Output the [X, Y] coordinate of the center of the cell containing the given text.  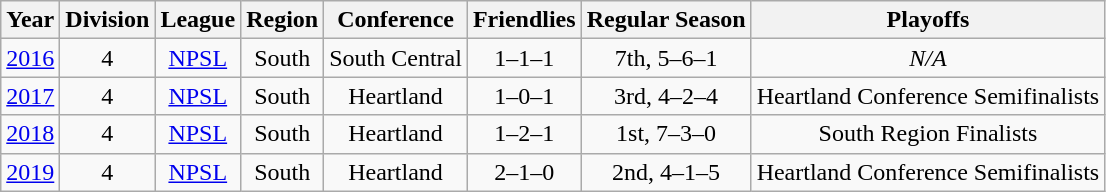
League [198, 20]
N/A [928, 58]
2018 [30, 134]
1–1–1 [524, 58]
2–1–0 [524, 172]
1–2–1 [524, 134]
Division [108, 20]
South Central [396, 58]
Region [282, 20]
Playoffs [928, 20]
Regular Season [666, 20]
2016 [30, 58]
Year [30, 20]
2019 [30, 172]
Conference [396, 20]
2017 [30, 96]
Friendlies [524, 20]
3rd, 4–2–4 [666, 96]
South Region Finalists [928, 134]
7th, 5–6–1 [666, 58]
1st, 7–3–0 [666, 134]
1–0–1 [524, 96]
2nd, 4–1–5 [666, 172]
